Search for the cell housing the specified text and yield its [X, Y] center coordinate. 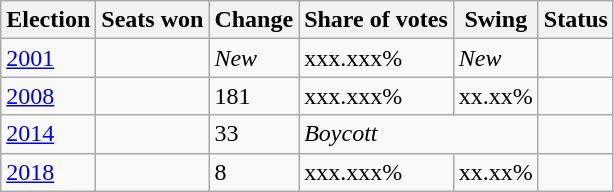
Share of votes [376, 20]
2018 [48, 172]
Swing [496, 20]
Seats won [152, 20]
8 [254, 172]
Election [48, 20]
2001 [48, 58]
2008 [48, 96]
Change [254, 20]
181 [254, 96]
Boycott [419, 134]
33 [254, 134]
2014 [48, 134]
Status [576, 20]
